Locate the cell with the specified text and output its (x, y) center coordinate. 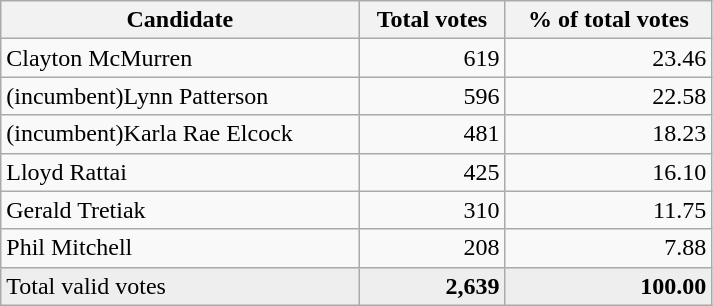
208 (432, 248)
Total votes (432, 20)
596 (432, 96)
18.23 (608, 134)
2,639 (432, 286)
Candidate (180, 20)
(incumbent)Karla Rae Elcock (180, 134)
16.10 (608, 172)
Total valid votes (180, 286)
310 (432, 210)
% of total votes (608, 20)
22.58 (608, 96)
481 (432, 134)
Lloyd Rattai (180, 172)
(incumbent)Lynn Patterson (180, 96)
425 (432, 172)
Gerald Tretiak (180, 210)
7.88 (608, 248)
Clayton McMurren (180, 58)
100.00 (608, 286)
23.46 (608, 58)
Phil Mitchell (180, 248)
11.75 (608, 210)
619 (432, 58)
